From the cell containing the given text, extract its center point as (X, Y) coordinate. 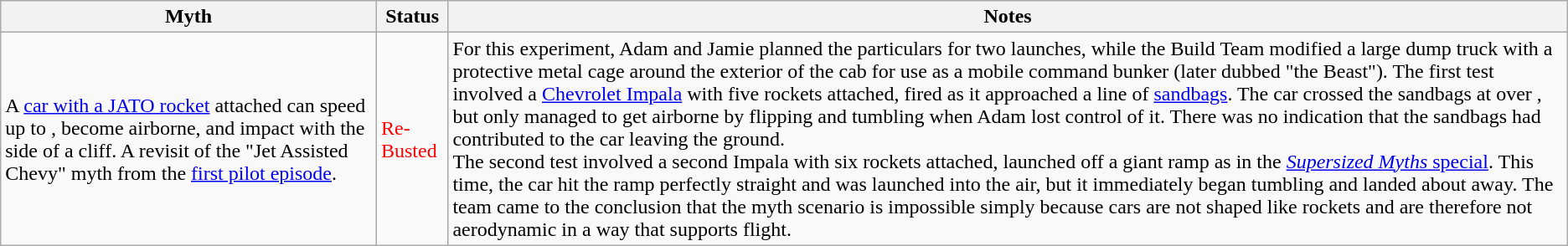
Re-Busted (412, 139)
Status (412, 17)
Notes (1008, 17)
Myth (189, 17)
